Detect which cell encompasses the target text, then output its [x, y] center coordinate. 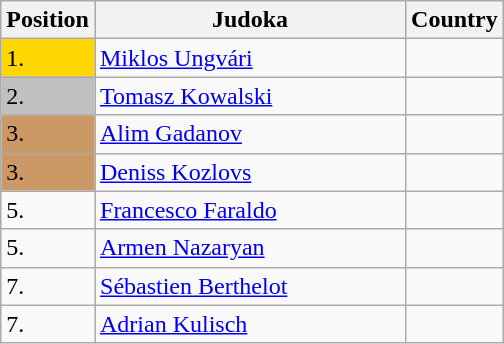
Judoka [250, 20]
Alim Gadanov [250, 134]
Country [455, 20]
Adrian Kulisch [250, 324]
Francesco Faraldo [250, 210]
Sébastien Berthelot [250, 286]
Position [48, 20]
Armen Nazaryan [250, 248]
1. [48, 58]
2. [48, 96]
Miklos Ungvári [250, 58]
Tomasz Kowalski [250, 96]
Deniss Kozlovs [250, 172]
